Provide the (X, Y) coordinate of the cell's center where the given text is located.  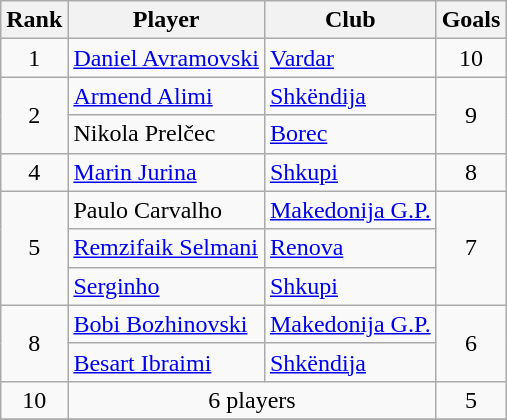
Renova (350, 248)
Club (350, 20)
Remzifaik Selmani (166, 248)
4 (34, 172)
Serginho (166, 286)
Goals (471, 20)
9 (471, 115)
6 (471, 343)
Borec (350, 134)
Nikola Prelčec (166, 134)
Paulo Carvalho (166, 210)
Bobi Bozhinovski (166, 324)
Besart Ibraimi (166, 362)
Daniel Avramovski (166, 58)
1 (34, 58)
2 (34, 115)
Armend Alimi (166, 96)
Marin Jurina (166, 172)
7 (471, 248)
Rank (34, 20)
6 players (252, 400)
Vardar (350, 58)
Player (166, 20)
